Output the (x, y) coordinate of the center of the cell containing the given text.  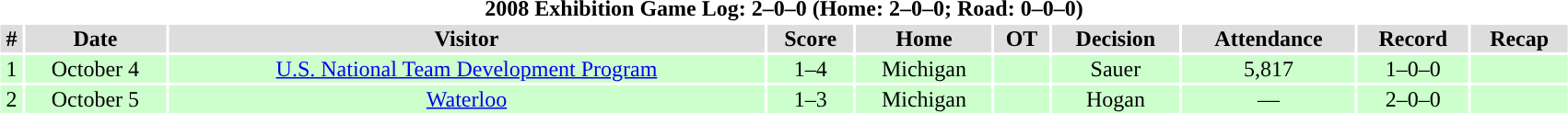
Record (1413, 39)
Visitor (466, 39)
# (11, 39)
1 (11, 69)
Recap (1519, 39)
5,817 (1270, 69)
U.S. National Team Development Program (466, 69)
— (1270, 99)
Hogan (1115, 99)
Sauer (1115, 69)
Waterloo (466, 99)
2 (11, 99)
October 5 (96, 99)
Date (96, 39)
1–4 (811, 69)
October 4 (96, 69)
1–3 (811, 99)
Score (811, 39)
1–0–0 (1413, 69)
Attendance (1270, 39)
Decision (1115, 39)
OT (1023, 39)
Home (924, 39)
2–0–0 (1413, 99)
